Pinpoint the cell where the given text exists, returning its [x, y] midpoint coordinate. 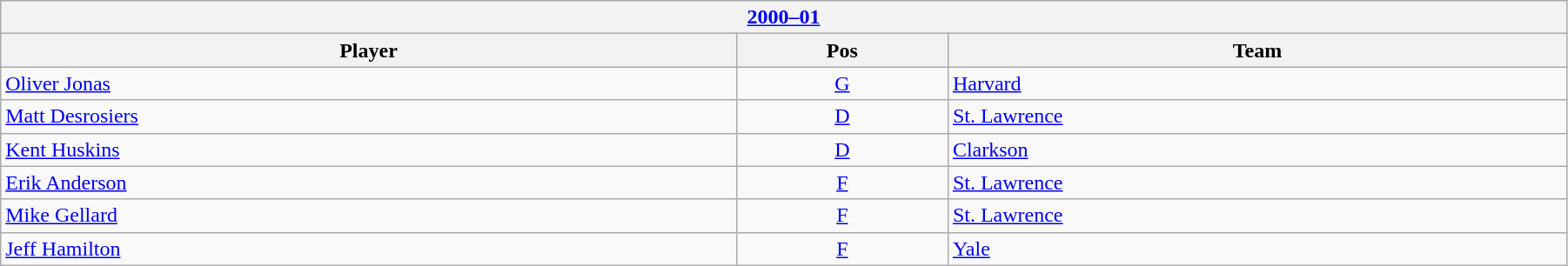
Pos [842, 50]
Clarkson [1256, 150]
Player [369, 50]
Kent Huskins [369, 150]
Yale [1256, 249]
Erik Anderson [369, 183]
Team [1256, 50]
Matt Desrosiers [369, 116]
Harvard [1256, 83]
2000–01 [784, 17]
Oliver Jonas [369, 83]
G [842, 83]
Mike Gellard [369, 216]
Jeff Hamilton [369, 249]
